Output the [x, y] coordinate of the center of the cell containing the given text.  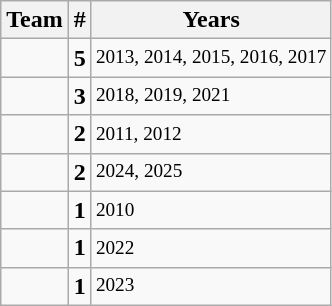
2011, 2012 [210, 134]
2018, 2019, 2021 [210, 96]
2024, 2025 [210, 172]
3 [80, 96]
2013, 2014, 2015, 2016, 2017 [210, 58]
5 [80, 58]
Team [35, 20]
2010 [210, 210]
Years [210, 20]
2022 [210, 248]
# [80, 20]
2023 [210, 286]
